For the text-containing cell, return its midpoint in (X, Y) coordinate format. 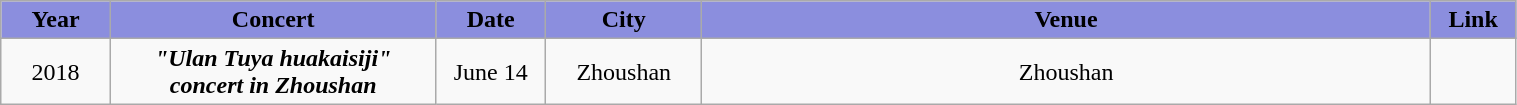
Link (1473, 20)
June 14 (491, 72)
Concert (273, 20)
Date (491, 20)
City (624, 20)
2018 (56, 72)
Venue (1066, 20)
"Ulan Tuya huakaisiji" concert in Zhoushan (273, 72)
Year (56, 20)
